For the text-containing cell, return its midpoint in (X, Y) coordinate format. 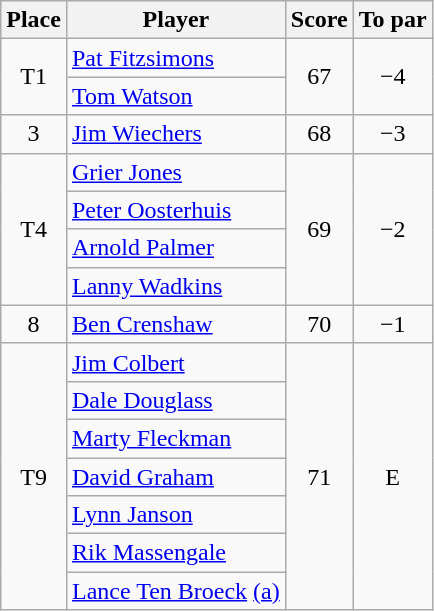
−1 (392, 324)
Player (176, 20)
Score (319, 20)
Marty Fleckman (176, 438)
3 (34, 134)
−4 (392, 77)
David Graham (176, 477)
Jim Colbert (176, 362)
Place (34, 20)
Grier Jones (176, 172)
Ben Crenshaw (176, 324)
70 (319, 324)
T4 (34, 229)
Rik Massengale (176, 553)
67 (319, 77)
Lanny Wadkins (176, 286)
E (392, 476)
−2 (392, 229)
Jim Wiechers (176, 134)
68 (319, 134)
Lance Ten Broeck (a) (176, 591)
Arnold Palmer (176, 248)
Dale Douglass (176, 400)
To par (392, 20)
Pat Fitzsimons (176, 58)
Peter Oosterhuis (176, 210)
−3 (392, 134)
71 (319, 476)
T1 (34, 77)
Lynn Janson (176, 515)
8 (34, 324)
69 (319, 229)
Tom Watson (176, 96)
T9 (34, 476)
